Detect which cell encompasses the target text, then output its (X, Y) center coordinate. 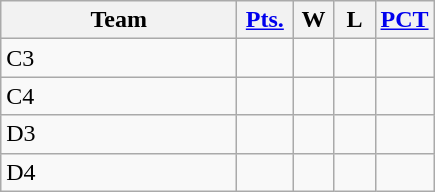
Pts. (265, 20)
PCT (404, 20)
C3 (119, 58)
L (354, 20)
Team (119, 20)
D3 (119, 134)
D4 (119, 172)
W (314, 20)
C4 (119, 96)
